From the cell containing the given text, extract its center point as (x, y) coordinate. 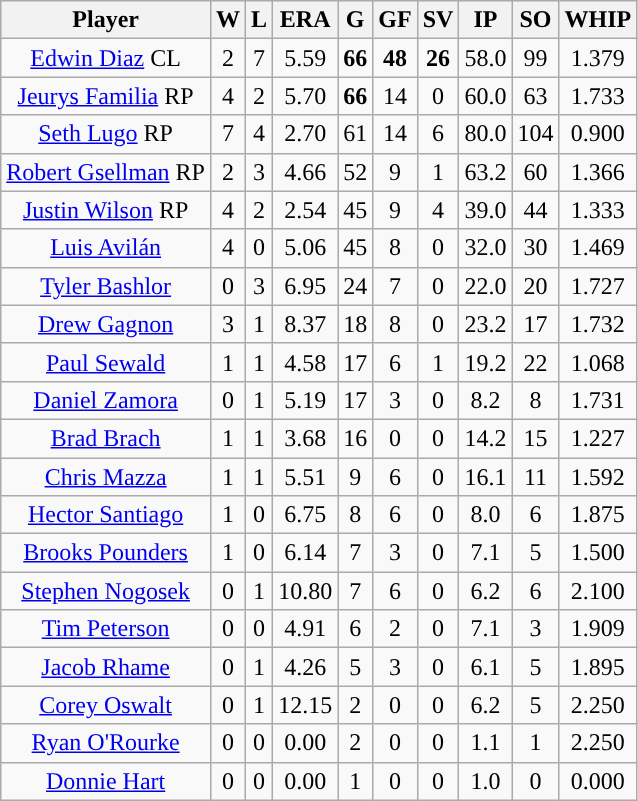
14.2 (486, 438)
1.500 (598, 553)
80.0 (486, 134)
22 (536, 362)
Seth Lugo RP (106, 134)
Jeurys Familia RP (106, 96)
1.333 (598, 210)
ERA (306, 20)
24 (356, 286)
39.0 (486, 210)
L (260, 20)
8.2 (486, 400)
1.592 (598, 477)
W (228, 20)
2.70 (306, 134)
1.731 (598, 400)
10.80 (306, 591)
4.91 (306, 629)
1.895 (598, 667)
Tim Peterson (106, 629)
1.909 (598, 629)
4.66 (306, 172)
60.0 (486, 96)
Chris Mazza (106, 477)
Player (106, 20)
6.14 (306, 553)
Donnie Hart (106, 781)
1.732 (598, 324)
1.469 (598, 248)
Drew Gagnon (106, 324)
11 (536, 477)
Corey Oswalt (106, 705)
5.06 (306, 248)
18 (356, 324)
4.58 (306, 362)
5.59 (306, 58)
Luis Avilán (106, 248)
5.51 (306, 477)
16.1 (486, 477)
SV (438, 20)
15 (536, 438)
30 (536, 248)
52 (356, 172)
2.100 (598, 591)
22.0 (486, 286)
8.37 (306, 324)
Daniel Zamora (106, 400)
2.54 (306, 210)
63.2 (486, 172)
5.70 (306, 96)
1.379 (598, 58)
1.875 (598, 515)
19.2 (486, 362)
GF (395, 20)
23.2 (486, 324)
Jacob Rhame (106, 667)
8.0 (486, 515)
32.0 (486, 248)
Justin Wilson RP (106, 210)
Ryan O'Rourke (106, 743)
60 (536, 172)
WHIP (598, 20)
1.733 (598, 96)
1.366 (598, 172)
63 (536, 96)
Edwin Diaz CL (106, 58)
Brad Brach (106, 438)
61 (356, 134)
Robert Gsellman RP (106, 172)
Paul Sewald (106, 362)
Brooks Pounders (106, 553)
1.0 (486, 781)
99 (536, 58)
16 (356, 438)
1.068 (598, 362)
3.68 (306, 438)
6.95 (306, 286)
1.727 (598, 286)
0.000 (598, 781)
104 (536, 134)
1.1 (486, 743)
G (356, 20)
44 (536, 210)
0.900 (598, 134)
IP (486, 20)
26 (438, 58)
6.1 (486, 667)
Stephen Nogosek (106, 591)
6.75 (306, 515)
48 (395, 58)
Hector Santiago (106, 515)
12.15 (306, 705)
5.19 (306, 400)
1.227 (598, 438)
20 (536, 286)
58.0 (486, 58)
Tyler Bashlor (106, 286)
SO (536, 20)
4.26 (306, 667)
